Pinpoint the cell where the given text exists, returning its (X, Y) midpoint coordinate. 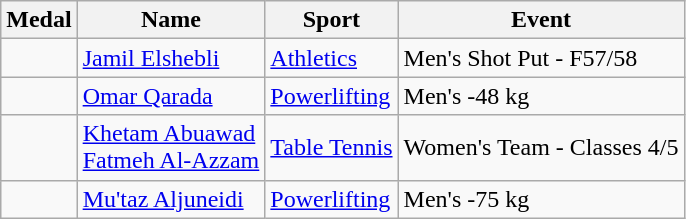
Mu'taz Aljuneidi (171, 199)
Medal (39, 20)
Event (541, 20)
Omar Qarada (171, 96)
Jamil Elshebli (171, 58)
Men's -48 kg (541, 96)
Athletics (332, 58)
Name (171, 20)
Table Tennis (332, 148)
Sport (332, 20)
Men's -75 kg (541, 199)
Khetam Abuawad Fatmeh Al-Azzam (171, 148)
Men's Shot Put - F57/58 (541, 58)
Women's Team - Classes 4/5 (541, 148)
